Capture the cell that displays the provided text and extract its (x, y) central coordinate. 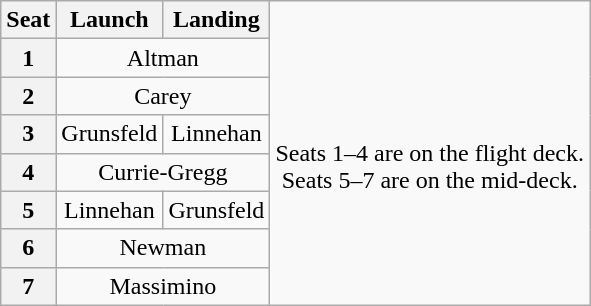
Currie-Gregg (163, 172)
Seat (28, 20)
Launch (110, 20)
3 (28, 134)
Altman (163, 58)
Massimino (163, 286)
Newman (163, 248)
1 (28, 58)
5 (28, 210)
2 (28, 96)
4 (28, 172)
6 (28, 248)
Landing (216, 20)
7 (28, 286)
Seats 1–4 are on the flight deck.Seats 5–7 are on the mid-deck. (430, 153)
Carey (163, 96)
